Capture the cell that displays the provided text and extract its (X, Y) central coordinate. 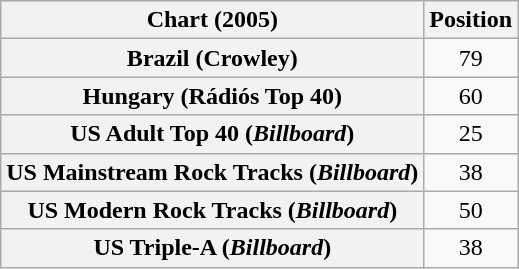
50 (471, 210)
79 (471, 58)
US Mainstream Rock Tracks (Billboard) (212, 172)
Chart (2005) (212, 20)
Position (471, 20)
US Modern Rock Tracks (Billboard) (212, 210)
25 (471, 134)
US Adult Top 40 (Billboard) (212, 134)
60 (471, 96)
US Triple-A (Billboard) (212, 248)
Hungary (Rádiós Top 40) (212, 96)
Brazil (Crowley) (212, 58)
